Capture the cell that displays the provided text and extract its (X, Y) central coordinate. 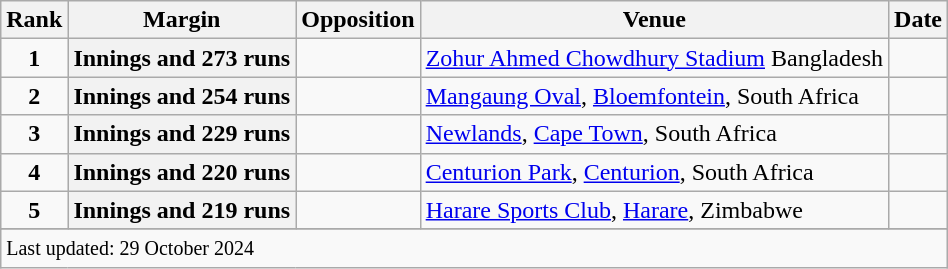
3 (34, 134)
Innings and 229 runs (182, 134)
5 (34, 210)
Innings and 220 runs (182, 172)
Centurion Park, Centurion, South Africa (654, 172)
Margin (182, 20)
Last updated: 29 October 2024 (474, 248)
Opposition (358, 20)
Innings and 254 runs (182, 96)
1 (34, 58)
Innings and 273 runs (182, 58)
Venue (654, 20)
Mangaung Oval, Bloemfontein, South Africa (654, 96)
4 (34, 172)
Date (918, 20)
Newlands, Cape Town, South Africa (654, 134)
Rank (34, 20)
Innings and 219 runs (182, 210)
2 (34, 96)
Harare Sports Club, Harare, Zimbabwe (654, 210)
Zohur Ahmed Chowdhury Stadium Bangladesh (654, 58)
